Scan for the cell matching the given text and deliver its (x, y) coordinate at center. 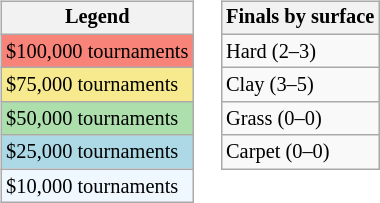
$75,000 tournaments (97, 85)
$50,000 tournaments (97, 119)
Clay (3–5) (300, 85)
$100,000 tournaments (97, 51)
Legend (97, 18)
Hard (2–3) (300, 51)
$10,000 tournaments (97, 186)
$25,000 tournaments (97, 152)
Carpet (0–0) (300, 152)
Grass (0–0) (300, 119)
Finals by surface (300, 18)
